Capture the cell that displays the provided text and extract its (x, y) central coordinate. 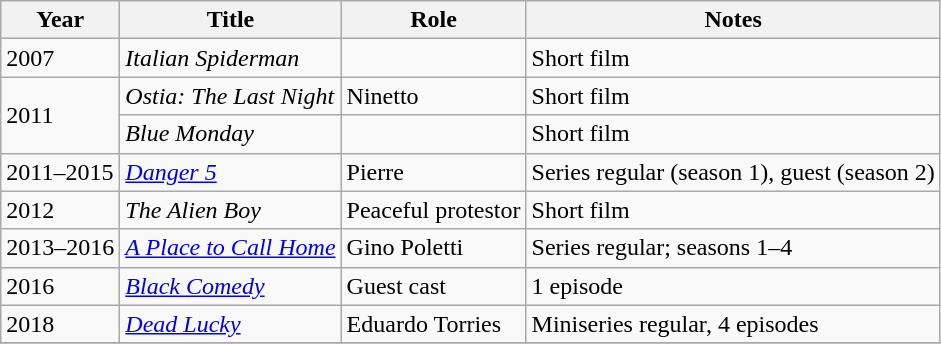
Series regular; seasons 1–4 (733, 248)
2018 (60, 324)
2012 (60, 210)
A Place to Call Home (230, 248)
Ostia: The Last Night (230, 96)
1 episode (733, 286)
The Alien Boy (230, 210)
2013–2016 (60, 248)
Miniseries regular, 4 episodes (733, 324)
Guest cast (434, 286)
2011–2015 (60, 172)
Year (60, 20)
Role (434, 20)
Title (230, 20)
Notes (733, 20)
Blue Monday (230, 134)
Dead Lucky (230, 324)
Pierre (434, 172)
2011 (60, 115)
Black Comedy (230, 286)
Series regular (season 1), guest (season 2) (733, 172)
Ninetto (434, 96)
Italian Spiderman (230, 58)
Gino Poletti (434, 248)
2016 (60, 286)
2007 (60, 58)
Peaceful protestor (434, 210)
Eduardo Torries (434, 324)
Danger 5 (230, 172)
